Provide the [X, Y] coordinate of the cell's center where the given text is located.  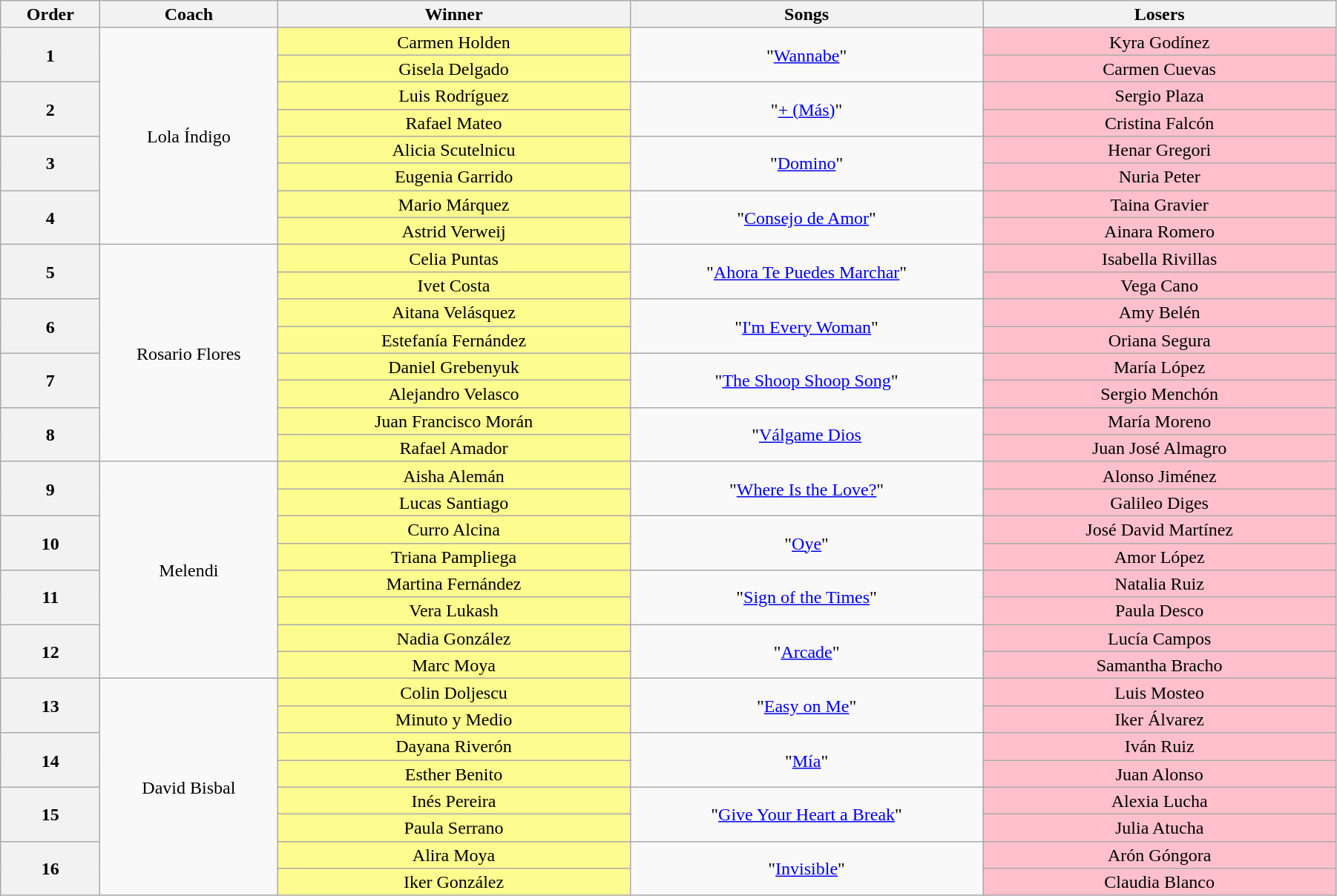
1 [50, 55]
Aitana Velásquez [454, 313]
Iker Álvarez [1160, 719]
Eugenia Garrido [454, 177]
Paula Desco [1160, 611]
Natalia Ruiz [1160, 584]
Juan Alonso [1160, 773]
"Domino" [807, 163]
Order [50, 15]
2 [50, 108]
"I'm Every Woman" [807, 326]
Ainara Romero [1160, 231]
Vega Cano [1160, 285]
Juan José Almagro [1160, 448]
Luis Rodríguez [454, 95]
Astrid Verweij [454, 231]
Alexia Lucha [1160, 801]
Nadia González [454, 638]
Cristina Falcón [1160, 123]
Iker González [454, 883]
Lucía Campos [1160, 638]
10 [50, 543]
"Invisible" [807, 868]
Daniel Grebenyuk [454, 366]
José David Martínez [1160, 530]
Coach [188, 15]
"The Shoop Shoop Song" [807, 380]
3 [50, 163]
Rosario Flores [188, 353]
Alira Moya [454, 854]
Amy Belén [1160, 313]
Alicia Scutelnicu [454, 150]
Dayana Riverón [454, 746]
Arón Góngora [1160, 854]
Nuria Peter [1160, 177]
Estefanía Fernández [454, 340]
Curro Alcina [454, 530]
14 [50, 760]
"Válgame Dios [807, 435]
Samantha Bracho [1160, 665]
Minuto y Medio [454, 719]
Colin Doljescu [454, 693]
Inés Pereira [454, 801]
Triana Pampliega [454, 556]
Rafael Mateo [454, 123]
Sergio Menchón [1160, 395]
Carmen Holden [454, 42]
Amor López [1160, 556]
Gisela Delgado [454, 68]
Kyra Godínez [1160, 42]
Taina Gravier [1160, 205]
8 [50, 435]
Martina Fernández [454, 584]
"Arcade" [807, 651]
15 [50, 814]
Henar Gregori [1160, 150]
Sergio Plaza [1160, 95]
Galileo Diges [1160, 503]
"Ahora Te Puedes Marchar" [807, 271]
Paula Serrano [454, 828]
Rafael Amador [454, 448]
"Oye" [807, 543]
Mario Márquez [454, 205]
Alonso Jiménez [1160, 475]
Songs [807, 15]
Ivet Costa [454, 285]
"Give Your Heart a Break" [807, 814]
"+ (Más)" [807, 108]
Claudia Blanco [1160, 883]
Melendi [188, 570]
"Mía" [807, 760]
Luis Mosteo [1160, 693]
"Wannabe" [807, 55]
David Bisbal [188, 787]
Isabella Rivillas [1160, 258]
13 [50, 706]
"Easy on Me" [807, 706]
Oriana Segura [1160, 340]
Alejandro Velasco [454, 395]
Lola Índigo [188, 136]
5 [50, 271]
6 [50, 326]
11 [50, 598]
Vera Lukash [454, 611]
Celia Puntas [454, 258]
9 [50, 488]
"Sign of the Times" [807, 598]
7 [50, 380]
Julia Atucha [1160, 828]
Esther Benito [454, 773]
"Where Is the Love?" [807, 488]
Losers [1160, 15]
4 [50, 218]
"Consejo de Amor" [807, 218]
María Moreno [1160, 421]
Winner [454, 15]
Iván Ruiz [1160, 746]
Juan Francisco Morán [454, 421]
Lucas Santiago [454, 503]
Carmen Cuevas [1160, 68]
12 [50, 651]
María López [1160, 366]
Aisha Alemán [454, 475]
16 [50, 868]
Marc Moya [454, 665]
